Provide the (x, y) coordinate of the cell's center where the given text is located.  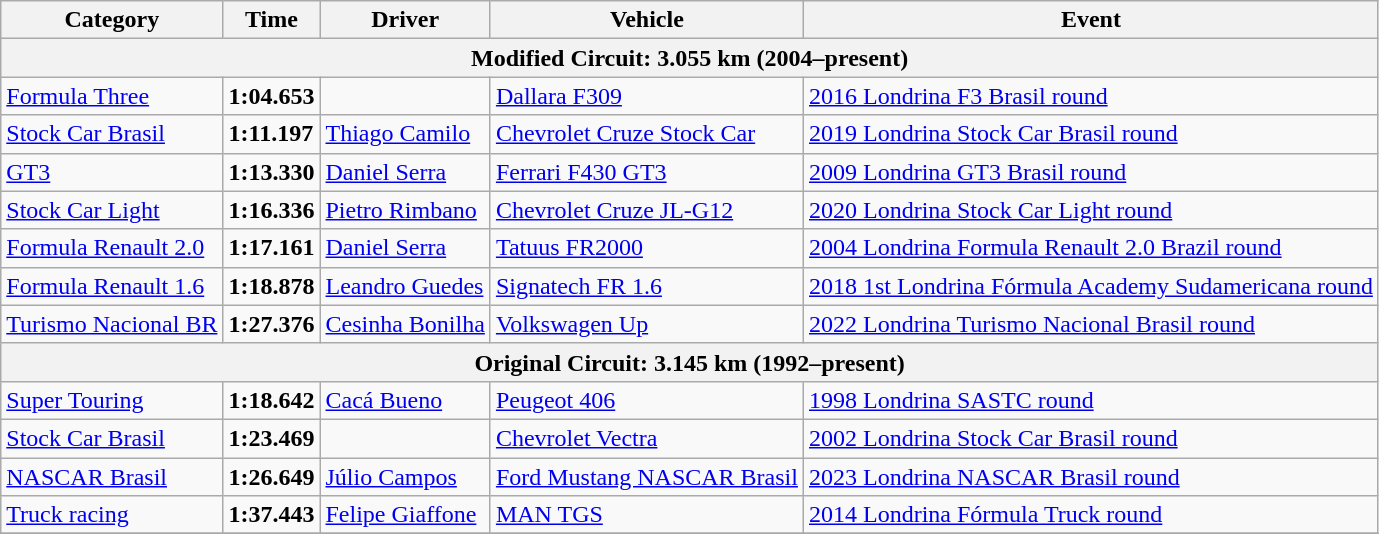
2002 Londrina Stock Car Brasil round (1090, 438)
Original Circuit: 3.145 km (1992–present) (690, 362)
Super Touring (112, 400)
2020 Londrina Stock Car Light round (1090, 210)
1:37.443 (272, 515)
1:11.197 (272, 134)
Volkswagen Up (646, 324)
Júlio Campos (405, 477)
1:17.161 (272, 248)
Turismo Nacional BR (112, 324)
Chevrolet Cruze JL-G12 (646, 210)
Leandro Guedes (405, 286)
2023 Londrina NASCAR Brasil round (1090, 477)
1:16.336 (272, 210)
2018 1st Londrina Fórmula Academy Sudamericana round (1090, 286)
2004 Londrina Formula Renault 2.0 Brazil round (1090, 248)
Dallara F309 (646, 96)
1:26.649 (272, 477)
Formula Three (112, 96)
Chevrolet Vectra (646, 438)
2022 Londrina Turismo Nacional Brasil round (1090, 324)
Driver (405, 20)
Signatech FR 1.6 (646, 286)
1:18.878 (272, 286)
1:18.642 (272, 400)
NASCAR Brasil (112, 477)
Time (272, 20)
2014 Londrina Fórmula Truck round (1090, 515)
Chevrolet Cruze Stock Car (646, 134)
2009 Londrina GT3 Brasil round (1090, 172)
Cesinha Bonilha (405, 324)
Pietro Rimbano (405, 210)
Thiago Camilo (405, 134)
Felipe Giaffone (405, 515)
Vehicle (646, 20)
Category (112, 20)
GT3 (112, 172)
Ferrari F430 GT3 (646, 172)
Cacá Bueno (405, 400)
2019 Londrina Stock Car Brasil round (1090, 134)
1:23.469 (272, 438)
Truck racing (112, 515)
2016 Londrina F3 Brasil round (1090, 96)
MAN TGS (646, 515)
1998 Londrina SASTC round (1090, 400)
Peugeot 406 (646, 400)
Ford Mustang NASCAR Brasil (646, 477)
Event (1090, 20)
1:27.376 (272, 324)
Tatuus FR2000 (646, 248)
Formula Renault 1.6 (112, 286)
1:04.653 (272, 96)
Modified Circuit: 3.055 km (2004–present) (690, 58)
1:13.330 (272, 172)
Formula Renault 2.0 (112, 248)
Stock Car Light (112, 210)
